Provide the [X, Y] coordinate of the cell's center where the given text is located.  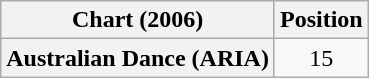
Australian Dance (ARIA) [138, 58]
Chart (2006) [138, 20]
15 [321, 58]
Position [321, 20]
